Return the [X, Y] coordinate for the center point of the cell that contains the specified text.  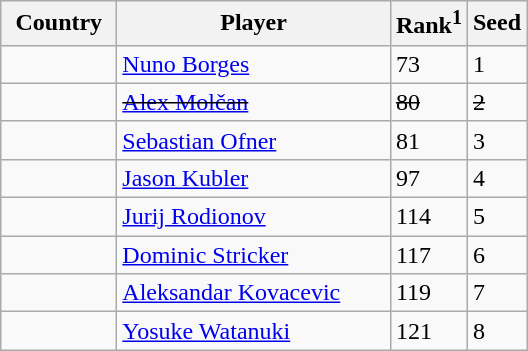
5 [496, 217]
Seed [496, 24]
7 [496, 293]
119 [428, 293]
4 [496, 178]
Alex Molčan [254, 102]
Aleksandar Kovacevic [254, 293]
2 [496, 102]
3 [496, 140]
Rank1 [428, 24]
121 [428, 331]
114 [428, 217]
8 [496, 331]
Jason Kubler [254, 178]
Sebastian Ofner [254, 140]
Nuno Borges [254, 64]
117 [428, 255]
73 [428, 64]
81 [428, 140]
Dominic Stricker [254, 255]
Country [59, 24]
80 [428, 102]
Jurij Rodionov [254, 217]
1 [496, 64]
Player [254, 24]
97 [428, 178]
6 [496, 255]
Yosuke Watanuki [254, 331]
